Identify which cell holds the provided text, then report its (X, Y) central coordinate. 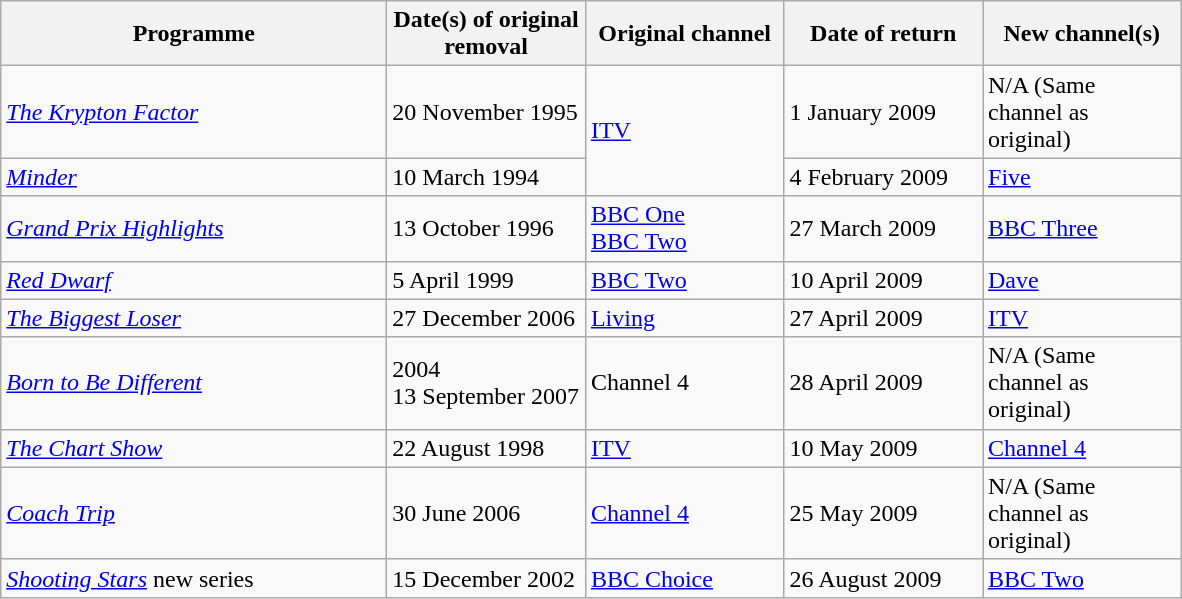
13 October 1996 (486, 228)
Grand Prix Highlights (194, 228)
Coach Trip (194, 513)
25 May 2009 (884, 513)
28 April 2009 (884, 383)
Shooting Stars new series (194, 578)
Date of return (884, 34)
5 April 1999 (486, 280)
Red Dwarf (194, 280)
Dave (1082, 280)
Five (1082, 177)
26 August 2009 (884, 578)
BBC OneBBC Two (684, 228)
The Biggest Loser (194, 318)
10 May 2009 (884, 448)
Born to Be Different (194, 383)
10 March 1994 (486, 177)
Date(s) of original removal (486, 34)
Living (684, 318)
20 November 1995 (486, 112)
27 December 2006 (486, 318)
The Chart Show (194, 448)
The Krypton Factor (194, 112)
BBC Choice (684, 578)
Original channel (684, 34)
1 January 2009 (884, 112)
27 March 2009 (884, 228)
BBC Three (1082, 228)
27 April 2009 (884, 318)
22 August 1998 (486, 448)
Programme (194, 34)
30 June 2006 (486, 513)
10 April 2009 (884, 280)
4 February 2009 (884, 177)
Minder (194, 177)
200413 September 2007 (486, 383)
15 December 2002 (486, 578)
New channel(s) (1082, 34)
